For the text-containing cell, return its midpoint in [X, Y] coordinate format. 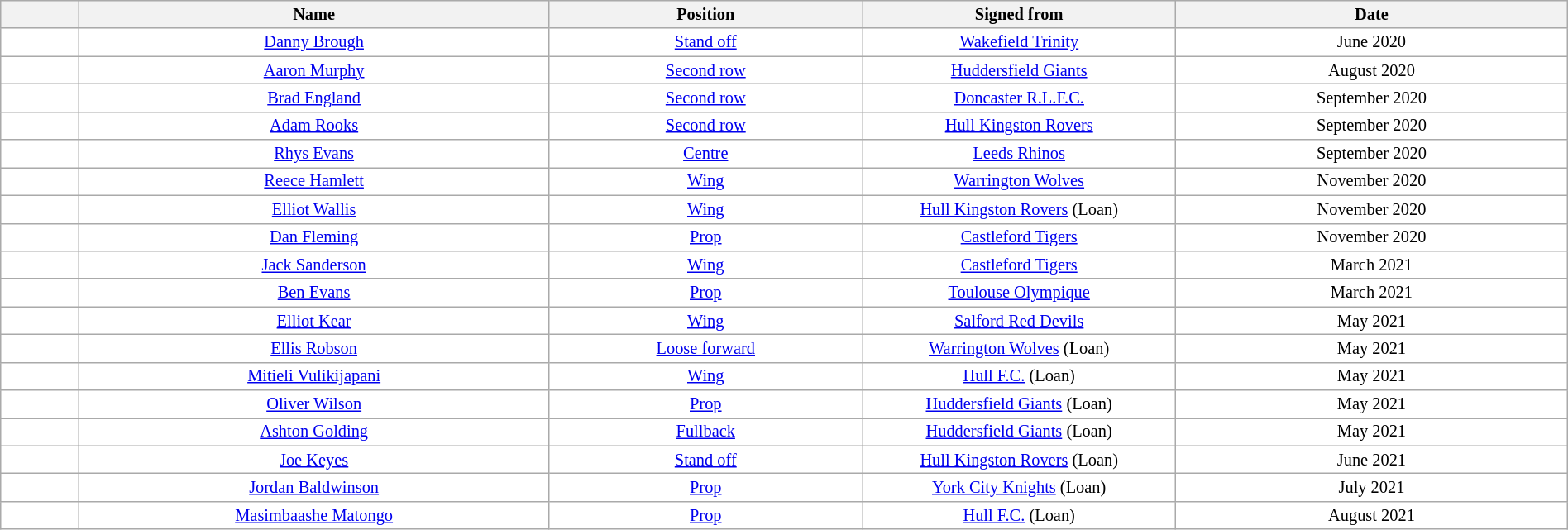
Brad England [313, 98]
August 2021 [1372, 515]
Hull Kingston Rovers [1019, 126]
Oliver Wilson [313, 404]
June 2021 [1372, 460]
Signed from [1019, 14]
Aaron Murphy [313, 70]
Centre [706, 154]
Position [706, 14]
Salford Red Devils [1019, 321]
Reece Hamlett [313, 181]
August 2020 [1372, 70]
Warrington Wolves (Loan) [1019, 348]
Wakefield Trinity [1019, 42]
York City Knights (Loan) [1019, 487]
Date [1372, 14]
Adam Rooks [313, 126]
Fullback [706, 432]
Name [313, 14]
Toulouse Olympique [1019, 293]
Ashton Golding [313, 432]
July 2021 [1372, 487]
Jack Sanderson [313, 265]
Mitieli Vulikijapani [313, 376]
Danny Brough [313, 42]
June 2020 [1372, 42]
Joe Keyes [313, 460]
Dan Fleming [313, 237]
Ellis Robson [313, 348]
Huddersfield Giants [1019, 70]
Rhys Evans [313, 154]
Warrington Wolves [1019, 181]
Masimbaashe Matongo [313, 515]
Jordan Baldwinson [313, 487]
Ben Evans [313, 293]
Leeds Rhinos [1019, 154]
Loose forward [706, 348]
Doncaster R.L.F.C. [1019, 98]
Elliot Kear [313, 321]
Elliot Wallis [313, 209]
